Pinpoint the cell where the given text exists, returning its (X, Y) midpoint coordinate. 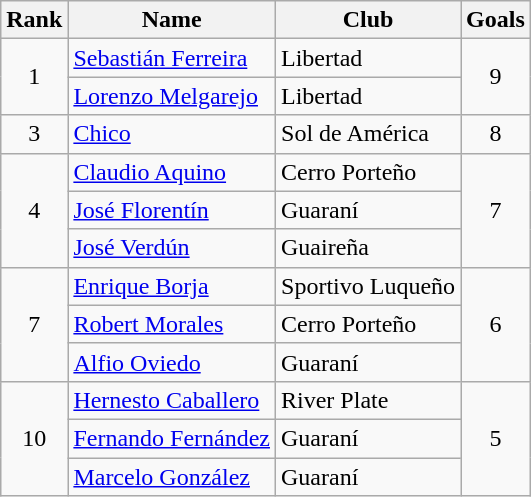
1 (34, 77)
Alfio Oviedo (172, 362)
River Plate (368, 400)
Guaireña (368, 248)
Name (172, 20)
Marcelo González (172, 477)
8 (496, 134)
4 (34, 210)
Fernando Fernández (172, 438)
3 (34, 134)
Sol de América (368, 134)
Claudio Aquino (172, 172)
Hernesto Caballero (172, 400)
Rank (34, 20)
Goals (496, 20)
Sebastián Ferreira (172, 58)
Lorenzo Melgarejo (172, 96)
Enrique Borja (172, 286)
Sportivo Luqueño (368, 286)
José Florentín (172, 210)
Robert Morales (172, 324)
Chico (172, 134)
José Verdún (172, 248)
6 (496, 324)
9 (496, 77)
5 (496, 438)
10 (34, 438)
Club (368, 20)
